From the cell containing the given text, extract its center point as (X, Y) coordinate. 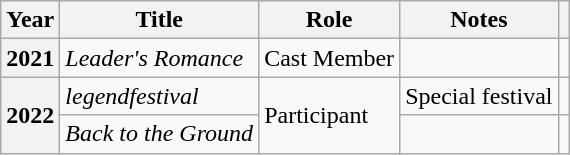
Cast Member (330, 58)
Year (30, 20)
Role (330, 20)
2021 (30, 58)
Leader's Romance (160, 58)
Back to the Ground (160, 134)
Special festival (479, 96)
Participant (330, 115)
Title (160, 20)
2022 (30, 115)
Notes (479, 20)
legendfestival (160, 96)
